Provide the [x, y] coordinate of the cell's center where the given text is located.  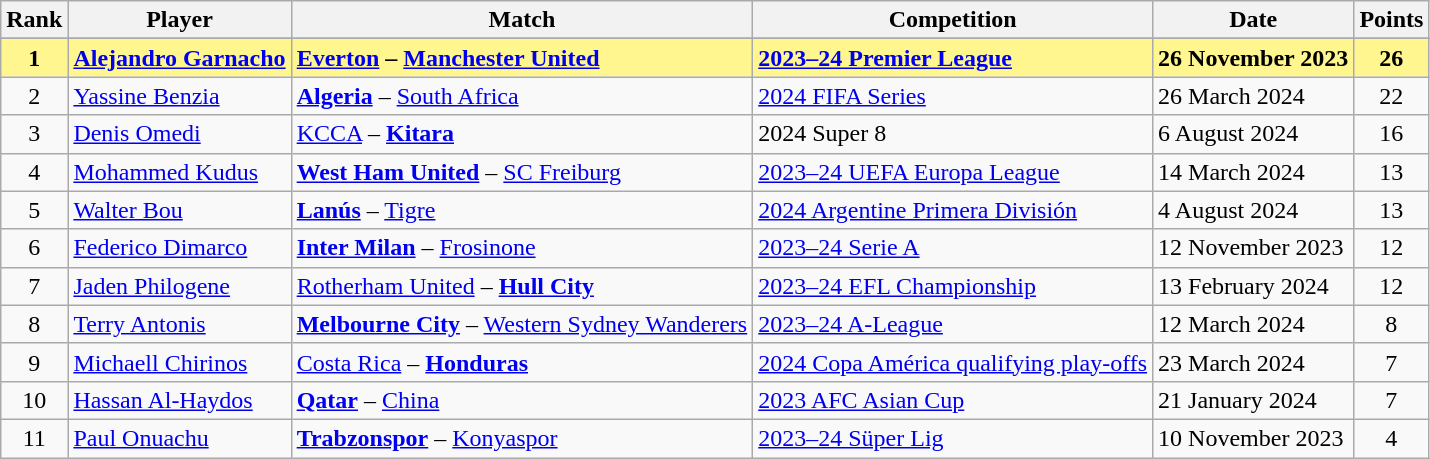
Michaell Chirinos [180, 362]
Rank [34, 20]
Trabzonspor – Konyaspor [522, 438]
Paul Onuachu [180, 438]
4 August 2024 [1254, 210]
12 March 2024 [1254, 324]
Qatar – China [522, 400]
12 November 2023 [1254, 248]
2023 AFC Asian Cup [953, 400]
Federico Dimarco [180, 248]
22 [1392, 96]
16 [1392, 134]
26 [1392, 58]
11 [34, 438]
Jaden Philogene [180, 286]
Competition [953, 20]
Everton – Manchester United [522, 58]
5 [34, 210]
Walter Bou [180, 210]
13 February 2024 [1254, 286]
21 January 2024 [1254, 400]
Player [180, 20]
Date [1254, 20]
Mohammed Kudus [180, 172]
Match [522, 20]
Costa Rica – Honduras [522, 362]
Algeria – South Africa [522, 96]
2023–24 A-League [953, 324]
2023–24 Serie A [953, 248]
26 March 2024 [1254, 96]
Inter Milan – Frosinone [522, 248]
9 [34, 362]
KCCA – Kitara [522, 134]
14 March 2024 [1254, 172]
10 [34, 400]
6 [34, 248]
2024 Super 8 [953, 134]
2024 Copa América qualifying play-offs [953, 362]
Alejandro Garnacho [180, 58]
Rotherham United – Hull City [522, 286]
Hassan Al-Haydos [180, 400]
2024 Argentine Primera División [953, 210]
2 [34, 96]
Points [1392, 20]
10 November 2023 [1254, 438]
26 November 2023 [1254, 58]
2023–24 EFL Championship [953, 286]
2024 FIFA Series [953, 96]
1 [34, 58]
2023–24 UEFA Europa League [953, 172]
West Ham United – SC Freiburg [522, 172]
Terry Antonis [180, 324]
23 March 2024 [1254, 362]
6 August 2024 [1254, 134]
Lanús – Tigre [522, 210]
Yassine Benzia [180, 96]
Melbourne City – Western Sydney Wanderers [522, 324]
2023–24 Premier League [953, 58]
2023–24 Süper Lig [953, 438]
3 [34, 134]
Denis Omedi [180, 134]
